Find where the given text appears and provide that cell's center as (x, y) coordinate. 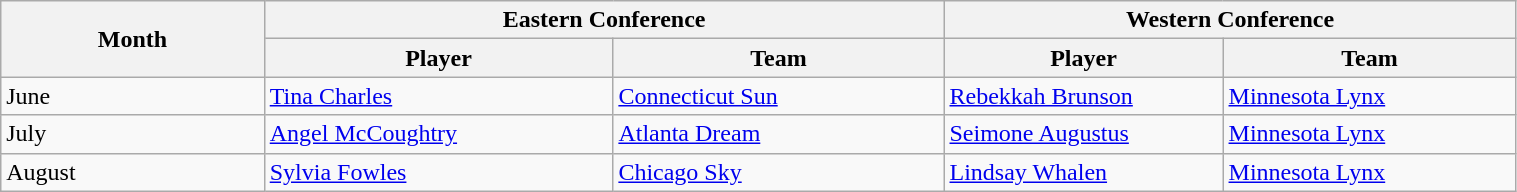
Rebekkah Brunson (1084, 96)
Seimone Augustus (1084, 134)
July (132, 134)
August (132, 172)
Connecticut Sun (778, 96)
June (132, 96)
Lindsay Whalen (1084, 172)
Atlanta Dream (778, 134)
Month (132, 39)
Sylvia Fowles (438, 172)
Chicago Sky (778, 172)
Western Conference (1230, 20)
Angel McCoughtry (438, 134)
Tina Charles (438, 96)
Eastern Conference (604, 20)
